Detect which cell encompasses the target text, then output its [X, Y] center coordinate. 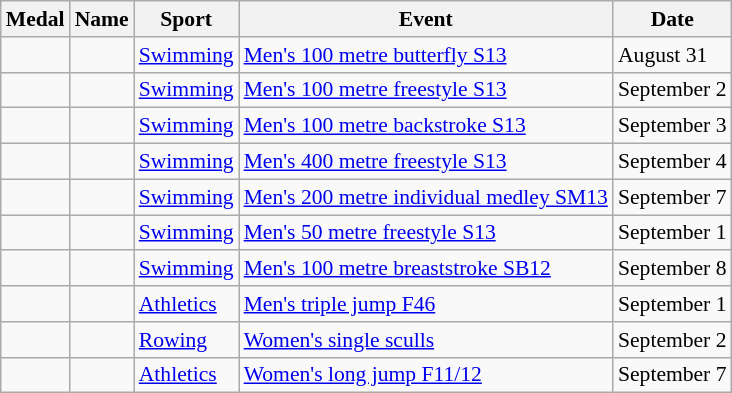
Event [426, 19]
Women's single sculls [426, 340]
Women's long jump F11/12 [426, 375]
Name [102, 19]
Rowing [186, 340]
Men's 50 metre freestyle S13 [426, 233]
Men's 100 metre freestyle S13 [426, 90]
September 3 [672, 126]
Medal [36, 19]
Men's 100 metre butterfly S13 [426, 55]
Men's 400 metre freestyle S13 [426, 162]
Men's 200 metre individual medley SM13 [426, 197]
September 8 [672, 269]
September 4 [672, 162]
August 31 [672, 55]
Men's 100 metre breaststroke SB12 [426, 269]
Men's 100 metre backstroke S13 [426, 126]
Sport [186, 19]
Date [672, 19]
Men's triple jump F46 [426, 304]
